Search for the cell housing the specified text and yield its (x, y) center coordinate. 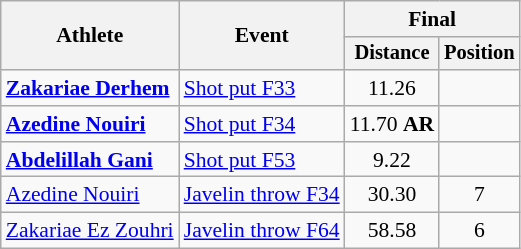
Zakariae Derhem (90, 88)
Shot put F53 (262, 160)
Distance (392, 54)
6 (479, 231)
11.70 AR (392, 124)
Abdelillah Gani (90, 160)
9.22 (392, 160)
Zakariae Ez Zouhri (90, 231)
Final (432, 19)
Shot put F33 (262, 88)
Event (262, 36)
Javelin throw F34 (262, 195)
Javelin throw F64 (262, 231)
30.30 (392, 195)
11.26 (392, 88)
7 (479, 195)
58.58 (392, 231)
Athlete (90, 36)
Shot put F34 (262, 124)
Position (479, 54)
